From the cell containing the given text, extract its center point as (X, Y) coordinate. 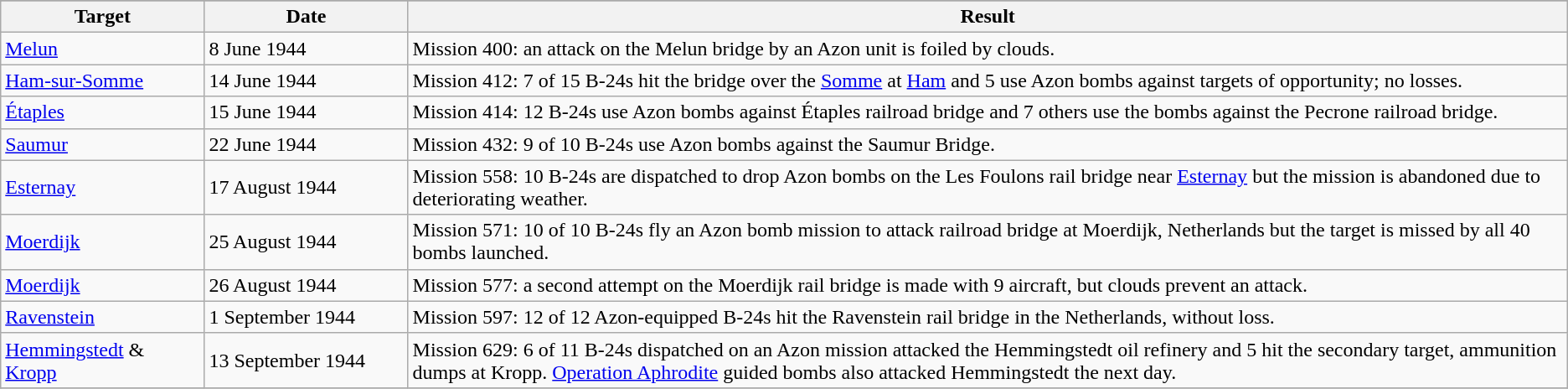
Ravenstein (102, 317)
15 June 1944 (307, 112)
Date (307, 17)
Target (102, 17)
22 June 1944 (307, 144)
26 August 1944 (307, 285)
14 June 1944 (307, 80)
8 June 1944 (307, 49)
Mission 400: an attack on the Melun bridge by an Azon unit is foiled by clouds. (988, 49)
17 August 1944 (307, 188)
Mission 577: a second attempt on the Moerdijk rail bridge is made with 9 aircraft, but clouds prevent an attack. (988, 285)
25 August 1944 (307, 241)
13 September 1944 (307, 360)
Étaples (102, 112)
Mission 414: 12 B-24s use Azon bombs against Étaples railroad bridge and 7 others use the bombs against the Pecrone railroad bridge. (988, 112)
Melun (102, 49)
Mission 597: 12 of 12 Azon-equipped B-24s hit the Ravenstein rail bridge in the Netherlands, without loss. (988, 317)
Result (988, 17)
Hemmingstedt & Kropp (102, 360)
Ham-sur-Somme (102, 80)
Esternay (102, 188)
1 September 1944 (307, 317)
Mission 412: 7 of 15 B-24s hit the bridge over the Somme at Ham and 5 use Azon bombs against targets of opportunity; no losses. (988, 80)
Mission 432: 9 of 10 B-24s use Azon bombs against the Saumur Bridge. (988, 144)
Saumur (102, 144)
